Search for the cell housing the specified text and yield its [x, y] center coordinate. 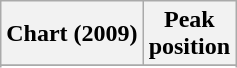
Peakposition [189, 34]
Chart (2009) [72, 34]
